For the text-containing cell, return its midpoint in [x, y] coordinate format. 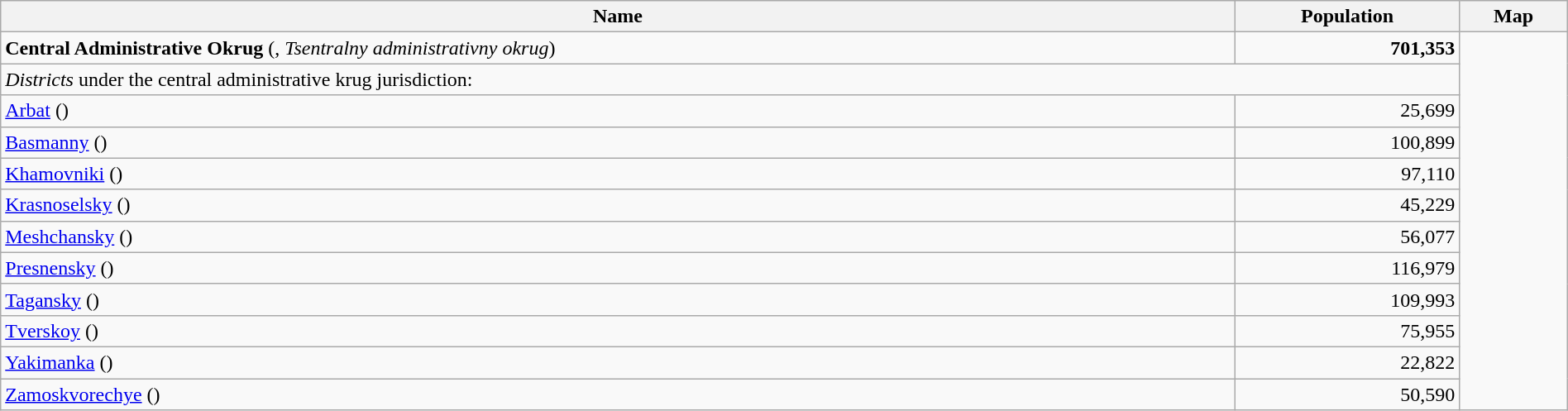
Khamovniki () [618, 174]
56,077 [1347, 237]
Districts under the central administrative krug jurisdiction: [730, 79]
Basmanny () [618, 142]
Population [1347, 17]
Tverskoy () [618, 331]
116,979 [1347, 268]
50,590 [1347, 394]
Krasnoselsky () [618, 205]
Meshchansky () [618, 237]
Zamoskvorechye () [618, 394]
100,899 [1347, 142]
97,110 [1347, 174]
109,993 [1347, 299]
75,955 [1347, 331]
Map [1513, 17]
Central Administrative Okrug (, Tsentralny administrativny okrug) [618, 48]
Tagansky () [618, 299]
Yakimanka () [618, 362]
701,353 [1347, 48]
Arbat () [618, 111]
Name [618, 17]
25,699 [1347, 111]
45,229 [1347, 205]
22,822 [1347, 362]
Presnensky () [618, 268]
